Identify which cell holds the provided text, then report its (x, y) central coordinate. 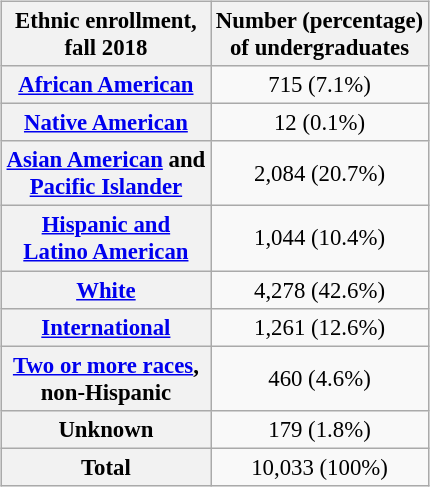
1,261 (12.6%) (320, 327)
Ethnic enrollment,fall 2018 (106, 34)
Unknown (106, 429)
African American (106, 85)
4,278 (42.6%) (320, 289)
179 (1.8%) (320, 429)
715 (7.1%) (320, 85)
2,084 (20.7%) (320, 174)
Two or more races,non-Hispanic (106, 378)
Native American (106, 123)
1,044 (10.4%) (320, 238)
Hispanic andLatino American (106, 238)
Number (percentage)of undergraduates (320, 34)
Asian American andPacific Islander (106, 174)
Total (106, 467)
460 (4.6%) (320, 378)
12 (0.1%) (320, 123)
International (106, 327)
10,033 (100%) (320, 467)
White (106, 289)
